Determine the [x, y] coordinate at the center of the cell enclosing the given text.  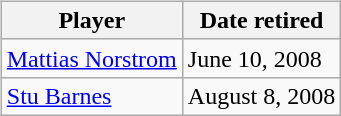
June 10, 2008 [261, 58]
August 8, 2008 [261, 96]
Player [92, 20]
Stu Barnes [92, 96]
Date retired [261, 20]
Mattias Norstrom [92, 58]
